For the text-containing cell, return its midpoint in [X, Y] coordinate format. 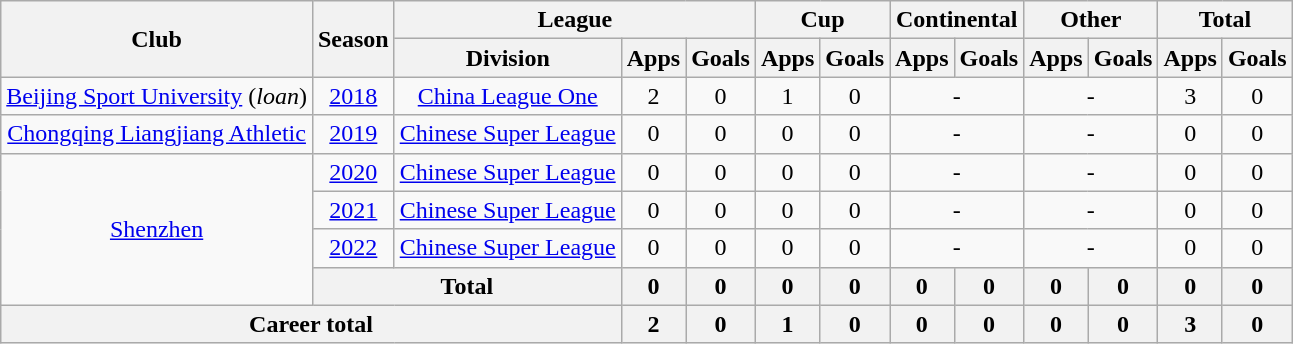
2018 [353, 96]
League [574, 20]
Beijing Sport University (loan) [157, 96]
Other [1091, 20]
2022 [353, 248]
Cup [822, 20]
2021 [353, 210]
2020 [353, 172]
Shenzhen [157, 229]
Chongqing Liangjiang Athletic [157, 134]
Season [353, 39]
Continental [957, 20]
Career total [311, 324]
2019 [353, 134]
Club [157, 39]
Division [508, 58]
China League One [508, 96]
